Provide the (x, y) coordinate of the cell's center where the given text is located.  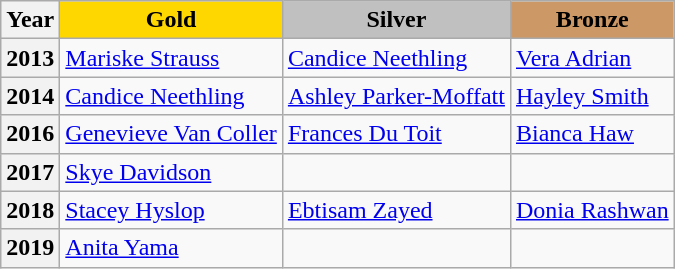
Stacey Hyslop (172, 210)
Vera Adrian (592, 58)
Hayley Smith (592, 96)
2013 (30, 58)
2017 (30, 172)
Year (30, 20)
Gold (172, 20)
Skye Davidson (172, 172)
2018 (30, 210)
2019 (30, 248)
Ashley Parker-Moffatt (396, 96)
2014 (30, 96)
Ebtisam Zayed (396, 210)
Donia Rashwan (592, 210)
Silver (396, 20)
Bianca Haw (592, 134)
Frances Du Toit (396, 134)
Mariske Strauss (172, 58)
Genevieve Van Coller (172, 134)
Anita Yama (172, 248)
2016 (30, 134)
Bronze (592, 20)
